Locate the cell with the specified text and output its [x, y] center coordinate. 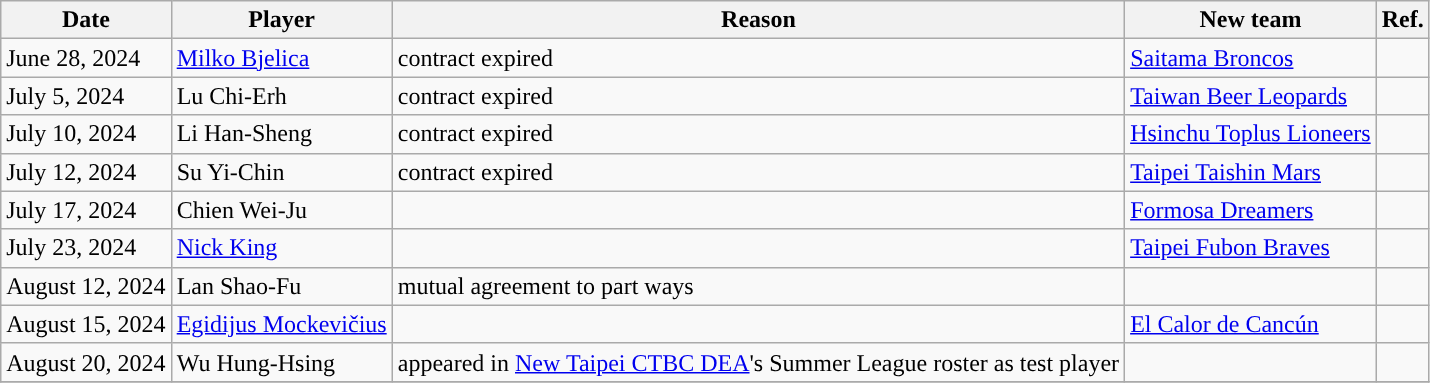
Li Han-Sheng [282, 134]
New team [1251, 20]
July 5, 2024 [86, 96]
Chien Wei-Ju [282, 210]
Player [282, 20]
Formosa Dreamers [1251, 210]
Date [86, 20]
August 12, 2024 [86, 286]
El Calor de Cancún [1251, 324]
Saitama Broncos [1251, 58]
Taiwan Beer Leopards [1251, 96]
Milko Bjelica [282, 58]
July 10, 2024 [86, 134]
Nick King [282, 248]
Taipei Taishin Mars [1251, 172]
Egidijus Mockevičius [282, 324]
June 28, 2024 [86, 58]
Reason [758, 20]
Hsinchu Toplus Lioneers [1251, 134]
mutual agreement to part ways [758, 286]
July 17, 2024 [86, 210]
August 15, 2024 [86, 324]
July 12, 2024 [86, 172]
Lan Shao-Fu [282, 286]
Su Yi-Chin [282, 172]
August 20, 2024 [86, 362]
Lu Chi-Erh [282, 96]
July 23, 2024 [86, 248]
Ref. [1402, 20]
Taipei Fubon Braves [1251, 248]
Wu Hung-Hsing [282, 362]
appeared in New Taipei CTBC DEA's Summer League roster as test player [758, 362]
